Provide the [x, y] coordinate of the cell's center where the given text is located.  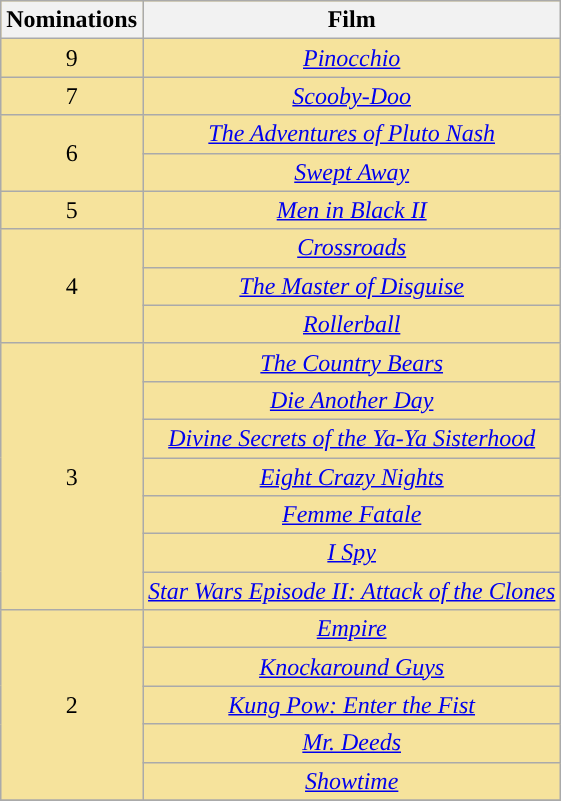
Star Wars Episode II: Attack of the Clones [351, 591]
4 [72, 286]
Rollerball [351, 324]
Men in Black II [351, 210]
3 [72, 476]
Scooby-Doo [351, 96]
The Adventures of Pluto Nash [351, 134]
Pinocchio [351, 58]
Mr. Deeds [351, 743]
9 [72, 58]
I Spy [351, 553]
Divine Secrets of the Ya-Ya Sisterhood [351, 438]
Showtime [351, 781]
Film [351, 20]
The Master of Disguise [351, 286]
Kung Pow: Enter the Fist [351, 705]
7 [72, 96]
Crossroads [351, 248]
5 [72, 210]
Eight Crazy Nights [351, 477]
Knockaround Guys [351, 667]
6 [72, 153]
2 [72, 705]
Femme Fatale [351, 515]
Empire [351, 629]
Swept Away [351, 172]
Nominations [72, 20]
Die Another Day [351, 400]
The Country Bears [351, 362]
